Detect which cell encompasses the target text, then output its (x, y) center coordinate. 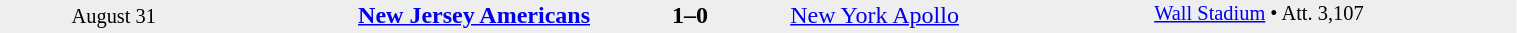
August 31 (114, 16)
1–0 (690, 15)
New York Apollo (971, 15)
Wall Stadium • Att. 3,107 (1335, 16)
New Jersey Americans (410, 15)
